Capture the cell that displays the provided text and extract its [x, y] central coordinate. 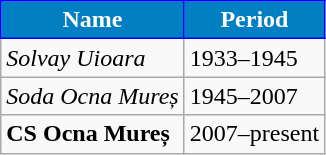
Period [254, 20]
1945–2007 [254, 96]
Solvay Uioara [92, 58]
2007–present [254, 134]
1933–1945 [254, 58]
Name [92, 20]
CS Ocna Mureș [92, 134]
Soda Ocna Mureș [92, 96]
